Locate the cell with the specified text and output its (x, y) center coordinate. 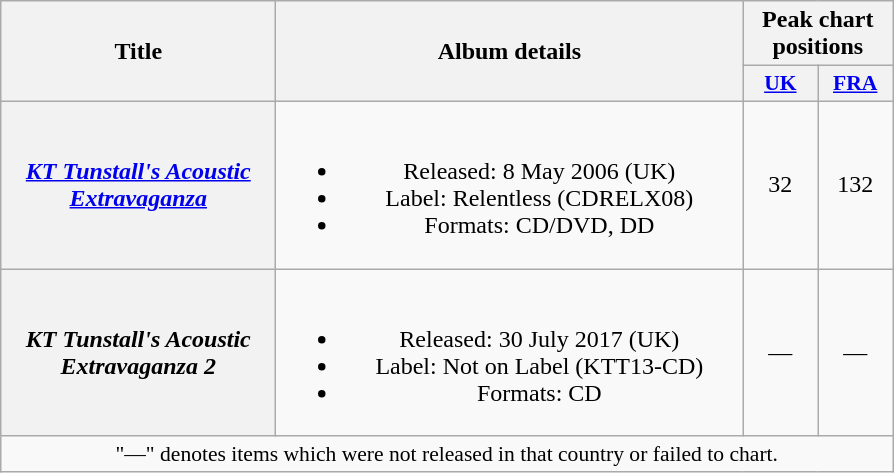
"—" denotes items which were not released in that country or failed to chart. (447, 454)
KT Tunstall's Acoustic Extravaganza (138, 184)
Released: 30 July 2017 (UK)Label: Not on Label (KTT13-CD)Formats: CD (510, 352)
132 (856, 184)
Title (138, 52)
Album details (510, 52)
32 (780, 184)
Released: 8 May 2006 (UK)Label: Relentless (CDRELX08)Formats: CD/DVD, DD (510, 184)
UK (780, 84)
Peak chart positions (818, 34)
FRA (856, 84)
KT Tunstall's Acoustic Extravaganza 2 (138, 352)
